Extract the (X, Y) coordinate from the center of the cell holding the provided text.  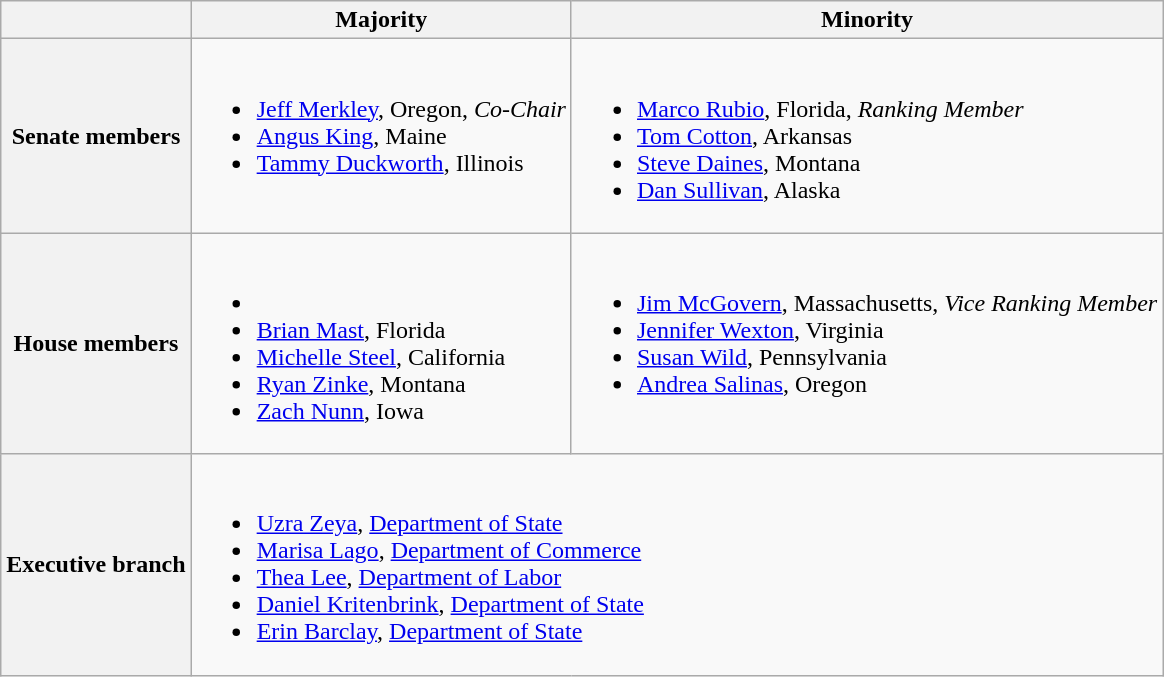
Marco Rubio, Florida, Ranking MemberTom Cotton, ArkansasSteve Daines, MontanaDan Sullivan, Alaska (866, 136)
Executive branch (96, 564)
Majority (381, 20)
Jim McGovern, Massachusetts, Vice Ranking MemberJennifer Wexton, VirginiaSusan Wild, PennsylvaniaAndrea Salinas, Oregon (866, 344)
Brian Mast, FloridaMichelle Steel, CaliforniaRyan Zinke, MontanaZach Nunn, Iowa (381, 344)
Minority (866, 20)
House members (96, 344)
Jeff Merkley, Oregon, Co-ChairAngus King, MaineTammy Duckworth, Illinois (381, 136)
Senate members (96, 136)
